Provide the (X, Y) coordinate of the cell's center where the given text is located.  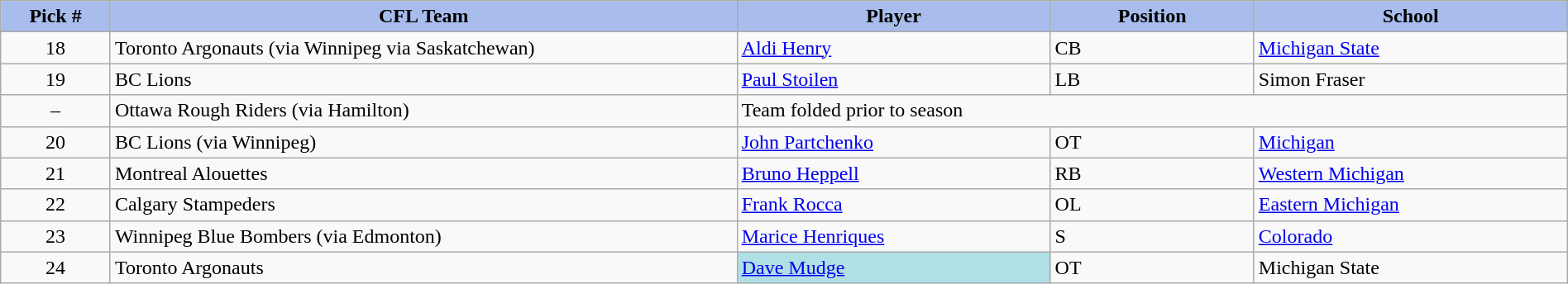
22 (56, 205)
BC Lions (via Winnipeg) (423, 142)
Western Michigan (1411, 173)
John Partchenko (893, 142)
CFL Team (423, 17)
CB (1152, 48)
Montreal Alouettes (423, 173)
Aldi Henry (893, 48)
21 (56, 173)
Paul Stoilen (893, 79)
Calgary Stampeders (423, 205)
BC Lions (423, 79)
Bruno Heppell (893, 173)
Michigan (1411, 142)
School (1411, 17)
Simon Fraser (1411, 79)
23 (56, 236)
Frank Rocca (893, 205)
Position (1152, 17)
LB (1152, 79)
Marice Henriques (893, 236)
Player (893, 17)
Ottawa Rough Riders (via Hamilton) (423, 111)
Pick # (56, 17)
RB (1152, 173)
Toronto Argonauts (via Winnipeg via Saskatchewan) (423, 48)
Winnipeg Blue Bombers (via Edmonton) (423, 236)
Dave Mudge (893, 267)
19 (56, 79)
18 (56, 48)
Colorado (1411, 236)
20 (56, 142)
OL (1152, 205)
– (56, 111)
S (1152, 236)
Team folded prior to season (1152, 111)
24 (56, 267)
Toronto Argonauts (423, 267)
Eastern Michigan (1411, 205)
